Locate the cell with the specified text and output its (x, y) center coordinate. 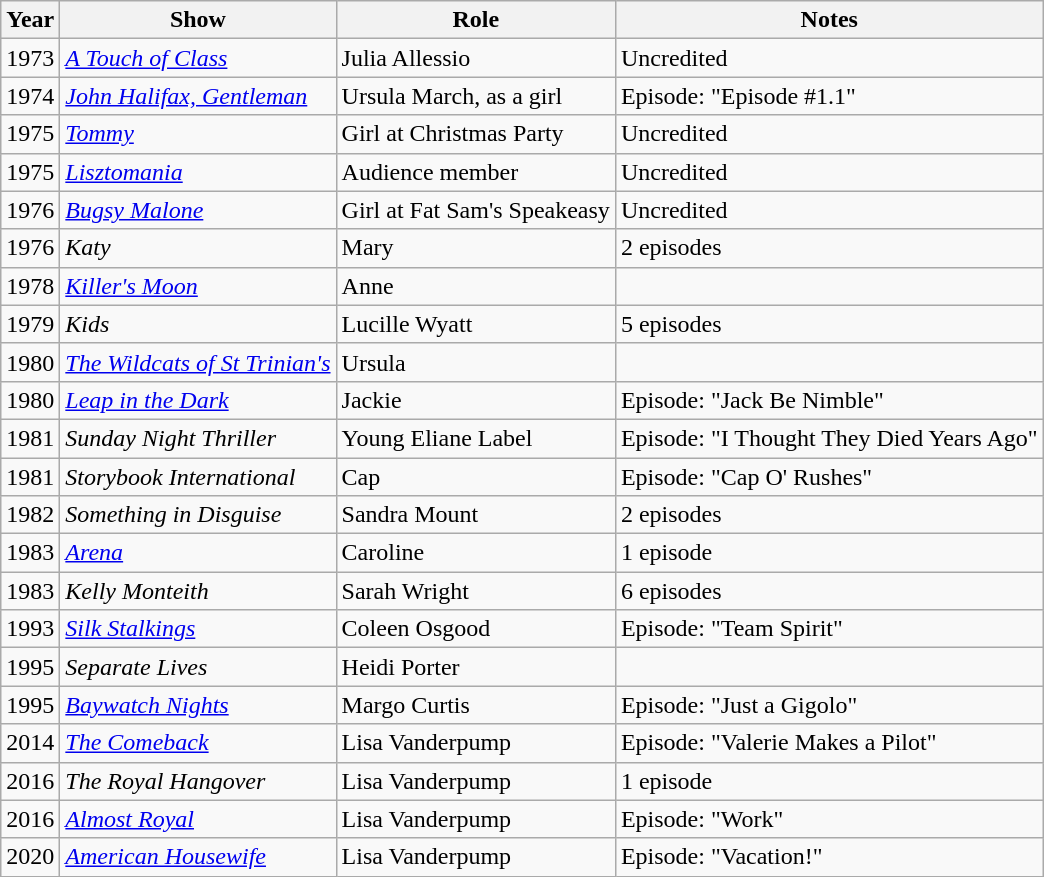
Jackie (476, 400)
Sarah Wright (476, 591)
Bugsy Malone (198, 210)
Cap (476, 477)
Arena (198, 553)
The Wildcats of St Trinian's (198, 362)
Show (198, 20)
Girl at Fat Sam's Speakeasy (476, 210)
Heidi Porter (476, 667)
A Touch of Class (198, 58)
Leap in the Dark (198, 400)
1979 (30, 324)
Silk Stalkings (198, 629)
Year (30, 20)
Audience member (476, 172)
5 episodes (829, 324)
Katy (198, 248)
1978 (30, 286)
American Housewife (198, 857)
Episode: "Team Spirit" (829, 629)
2014 (30, 743)
Episode: "Episode #1.1" (829, 96)
Anne (476, 286)
Killer's Moon (198, 286)
Tommy (198, 134)
Margo Curtis (476, 705)
6 episodes (829, 591)
Episode: "Just a Gigolo" (829, 705)
Something in Disguise (198, 515)
Ursula (476, 362)
1982 (30, 515)
Episode: "Jack Be Nimble" (829, 400)
Almost Royal (198, 819)
1974 (30, 96)
Episode: "Work" (829, 819)
Kelly Monteith (198, 591)
Episode: "Cap O' Rushes" (829, 477)
Separate Lives (198, 667)
1993 (30, 629)
Young Eliane Label (476, 438)
The Comeback (198, 743)
Kids (198, 324)
2020 (30, 857)
Sandra Mount (476, 515)
Caroline (476, 553)
Mary (476, 248)
The Royal Hangover (198, 781)
Episode: "Vacation!" (829, 857)
Role (476, 20)
Lisztomania (198, 172)
Notes (829, 20)
Lucille Wyatt (476, 324)
1973 (30, 58)
Julia Allessio (476, 58)
Sunday Night Thriller (198, 438)
John Halifax, Gentleman (198, 96)
Storybook International (198, 477)
Ursula March, as a girl (476, 96)
Episode: "Valerie Makes a Pilot" (829, 743)
Baywatch Nights (198, 705)
Coleen Osgood (476, 629)
Episode: "I Thought They Died Years Ago" (829, 438)
Girl at Christmas Party (476, 134)
